Return [X, Y] of the center of cell containing provided text 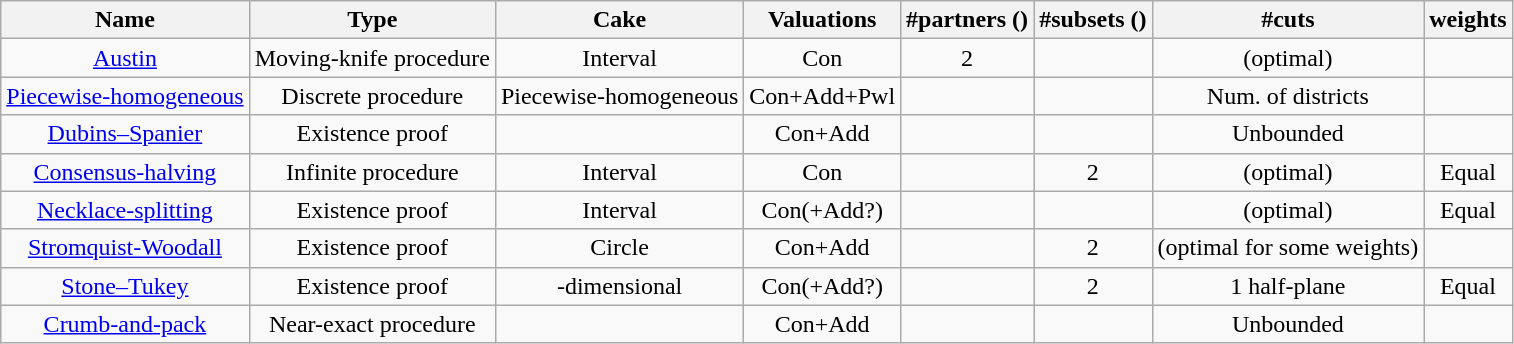
Num. of districts [1288, 96]
Cake [619, 20]
Infinite procedure [372, 172]
Consensus-halving [125, 172]
#partners () [968, 20]
Necklace-splitting [125, 210]
#subsets () [1093, 20]
Austin [125, 58]
Dubins–Spanier [125, 134]
Valuations [822, 20]
Circle [619, 248]
-dimensional [619, 286]
#cuts [1288, 20]
Crumb-and-pack [125, 324]
Moving-knife procedure [372, 58]
Type [372, 20]
(optimal for some weights) [1288, 248]
Discrete procedure [372, 96]
1 half-plane [1288, 286]
Con+Add+Pwl [822, 96]
Name [125, 20]
weights [1468, 20]
Stromquist-Woodall [125, 248]
Near-exact procedure [372, 324]
Stone–Tukey [125, 286]
